Return [x, y] of the center of cell containing provided text 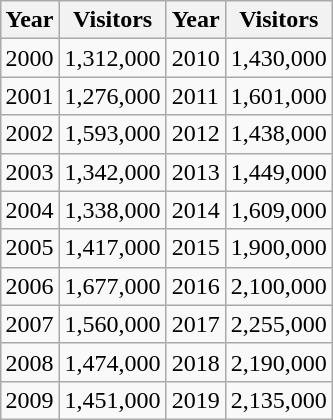
2,255,000 [278, 324]
2006 [30, 286]
1,449,000 [278, 172]
2,135,000 [278, 400]
2,190,000 [278, 362]
1,312,000 [112, 58]
1,900,000 [278, 248]
2018 [196, 362]
2002 [30, 134]
1,609,000 [278, 210]
1,276,000 [112, 96]
2017 [196, 324]
2016 [196, 286]
1,342,000 [112, 172]
2003 [30, 172]
1,417,000 [112, 248]
1,474,000 [112, 362]
1,438,000 [278, 134]
2007 [30, 324]
1,560,000 [112, 324]
2008 [30, 362]
2001 [30, 96]
2010 [196, 58]
1,601,000 [278, 96]
1,451,000 [112, 400]
2009 [30, 400]
1,338,000 [112, 210]
1,593,000 [112, 134]
2015 [196, 248]
1,430,000 [278, 58]
1,677,000 [112, 286]
2012 [196, 134]
2004 [30, 210]
2014 [196, 210]
2000 [30, 58]
2,100,000 [278, 286]
2005 [30, 248]
2011 [196, 96]
2013 [196, 172]
2019 [196, 400]
